Find where the given text appears and provide that cell's center as (X, Y) coordinate. 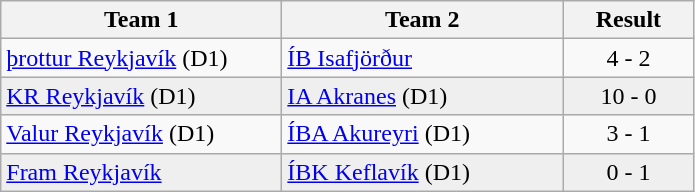
ÍBK Keflavík (D1) (422, 172)
3 - 1 (628, 134)
10 - 0 (628, 96)
KR Reykjavík (D1) (142, 96)
0 - 1 (628, 172)
Valur Reykjavík (D1) (142, 134)
ÍB Isafjörður (422, 58)
IA Akranes (D1) (422, 96)
Team 1 (142, 20)
Fram Reykjavík (142, 172)
4 - 2 (628, 58)
Result (628, 20)
ÍBA Akureyri (D1) (422, 134)
þrottur Reykjavík (D1) (142, 58)
Team 2 (422, 20)
